Detect which cell encompasses the target text, then output its (X, Y) center coordinate. 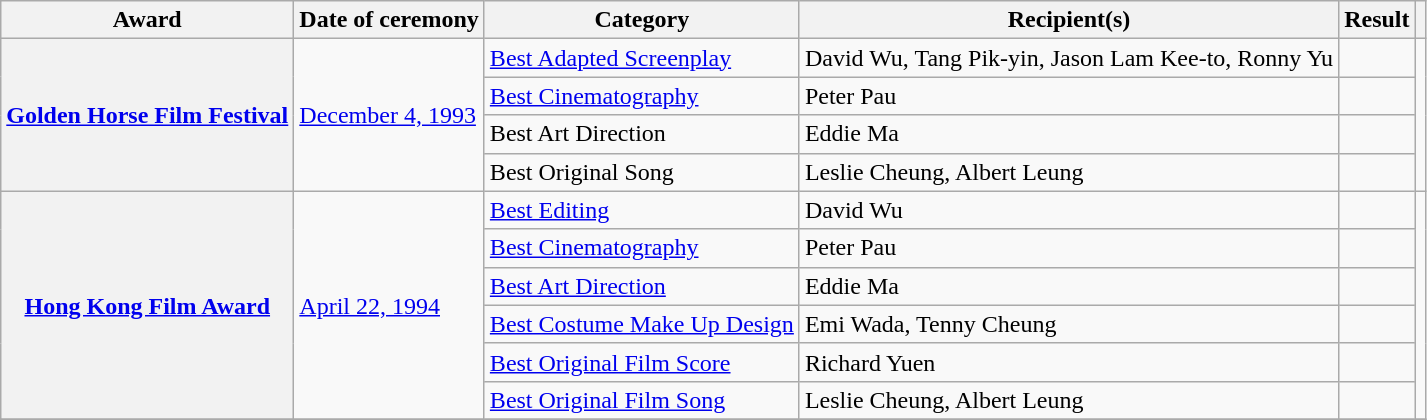
Best Original Song (642, 172)
David Wu (1068, 210)
December 4, 1993 (390, 115)
Best Adapted Screenplay (642, 58)
Best Editing (642, 210)
Golden Horse Film Festival (148, 115)
Best Original Film Song (642, 400)
Best Costume Make Up Design (642, 324)
Hong Kong Film Award (148, 305)
Recipient(s) (1068, 20)
Richard Yuen (1068, 362)
David Wu, Tang Pik-yin, Jason Lam Kee-to, Ronny Yu (1068, 58)
Award (148, 20)
Emi Wada, Tenny Cheung (1068, 324)
Best Original Film Score (642, 362)
Category (642, 20)
Result (1377, 20)
April 22, 1994 (390, 305)
Date of ceremony (390, 20)
